Identify which cell holds the provided text, then report its (x, y) central coordinate. 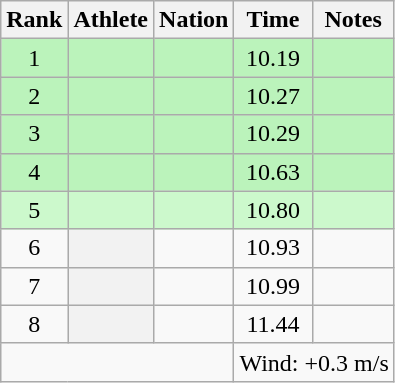
Nation (194, 20)
10.29 (273, 134)
10.19 (273, 58)
Time (273, 20)
Athlete (111, 20)
7 (34, 286)
10.99 (273, 286)
Wind: +0.3 m/s (314, 362)
11.44 (273, 324)
4 (34, 172)
10.80 (273, 210)
6 (34, 248)
10.93 (273, 248)
2 (34, 96)
10.27 (273, 96)
5 (34, 210)
Rank (34, 20)
Notes (353, 20)
3 (34, 134)
8 (34, 324)
1 (34, 58)
10.63 (273, 172)
